Search for the cell housing the specified text and yield its (x, y) center coordinate. 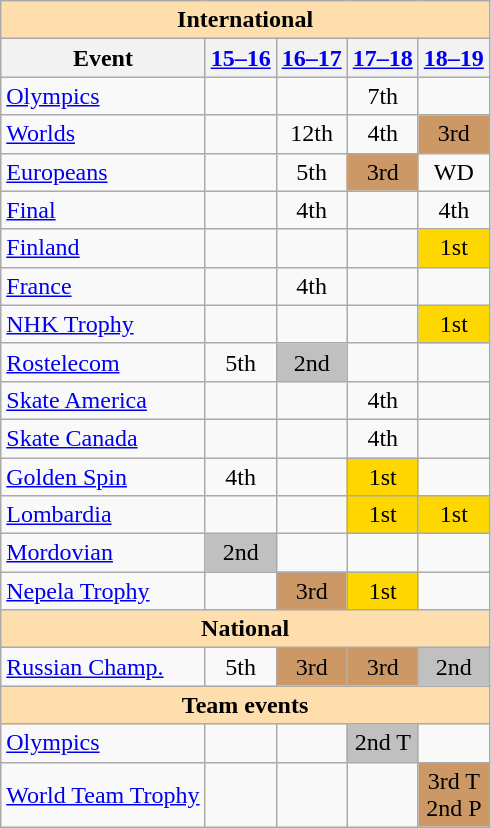
Worlds (103, 134)
Event (103, 58)
Russian Champ. (103, 667)
France (103, 286)
Team events (246, 705)
Skate America (103, 400)
15–16 (240, 58)
3rd T 2nd P (454, 794)
18–19 (454, 58)
17–18 (382, 58)
National (246, 629)
2nd T (382, 743)
Mordovian (103, 553)
Europeans (103, 172)
Lombardia (103, 515)
Golden Spin (103, 477)
16–17 (312, 58)
WD (454, 172)
NHK Trophy (103, 324)
7th (382, 96)
World Team Trophy (103, 794)
12th (312, 134)
Nepela Trophy (103, 591)
Skate Canada (103, 438)
International (246, 20)
Final (103, 210)
Finland (103, 248)
Rostelecom (103, 362)
